Determine the [X, Y] coordinate at the center of the cell enclosing the given text.  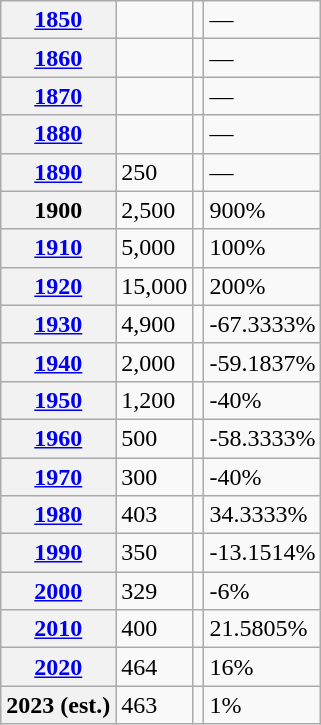
-13.1514% [262, 553]
-6% [262, 591]
403 [154, 515]
329 [154, 591]
500 [154, 438]
2000 [58, 591]
16% [262, 667]
1950 [58, 400]
1% [262, 705]
2,000 [154, 362]
464 [154, 667]
200% [262, 286]
1930 [58, 324]
463 [154, 705]
400 [154, 629]
300 [154, 477]
1910 [58, 248]
100% [262, 248]
1960 [58, 438]
2010 [58, 629]
-58.3333% [262, 438]
4,900 [154, 324]
1900 [58, 210]
350 [154, 553]
2020 [58, 667]
1970 [58, 477]
1990 [58, 553]
15,000 [154, 286]
34.3333% [262, 515]
900% [262, 210]
1920 [58, 286]
1,200 [154, 400]
1860 [58, 58]
250 [154, 172]
5,000 [154, 248]
-67.3333% [262, 324]
1940 [58, 362]
2,500 [154, 210]
1850 [58, 20]
-59.1837% [262, 362]
1890 [58, 172]
1880 [58, 134]
21.5805% [262, 629]
1870 [58, 96]
2023 (est.) [58, 705]
1980 [58, 515]
